Find where the given text appears and provide that cell's center as [x, y] coordinate. 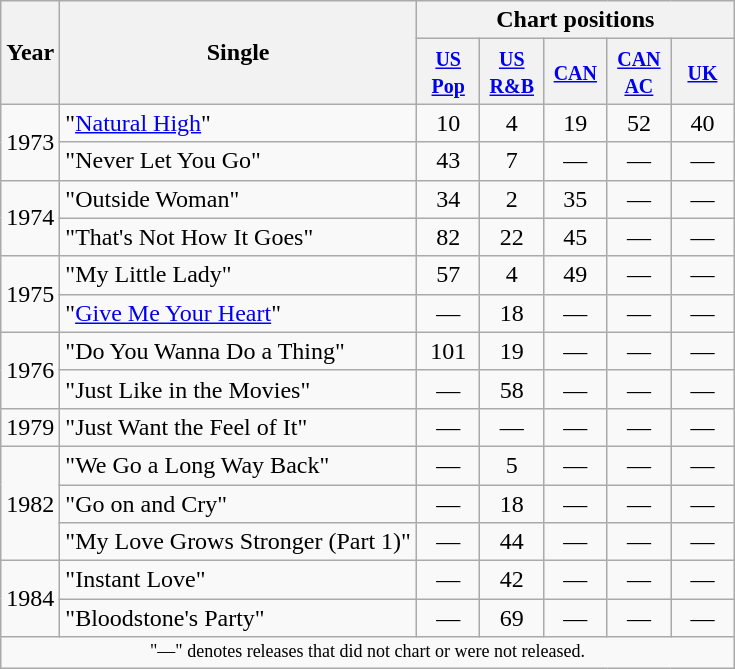
"We Go a Long Way Back" [238, 465]
US Pop [448, 72]
10 [448, 123]
43 [448, 161]
82 [448, 237]
"Just Like in the Movies" [238, 389]
57 [448, 275]
34 [448, 199]
"Never Let You Go" [238, 161]
1984 [30, 599]
USR&B [512, 72]
CAN [576, 72]
"Give Me Your Heart" [238, 313]
"Natural High" [238, 123]
35 [576, 199]
UK [703, 72]
"Just Want the Feel of It" [238, 427]
"Do You Wanna Do a Thing" [238, 351]
22 [512, 237]
1975 [30, 294]
1976 [30, 370]
42 [512, 580]
7 [512, 161]
Year [30, 52]
Chart positions [575, 20]
44 [512, 542]
2 [512, 199]
69 [512, 618]
1982 [30, 503]
CAN AC [639, 72]
1979 [30, 427]
1973 [30, 142]
58 [512, 389]
"My Little Lady" [238, 275]
"Outside Woman" [238, 199]
101 [448, 351]
"Instant Love" [238, 580]
"Go on and Cry" [238, 503]
52 [639, 123]
"That's Not How It Goes" [238, 237]
1974 [30, 218]
Single [238, 52]
"—" denotes releases that did not chart or were not released. [368, 652]
5 [512, 465]
"Bloodstone's Party" [238, 618]
"My Love Grows Stronger (Part 1)" [238, 542]
40 [703, 123]
49 [576, 275]
45 [576, 237]
